From the cell containing the given text, extract its center point as (X, Y) coordinate. 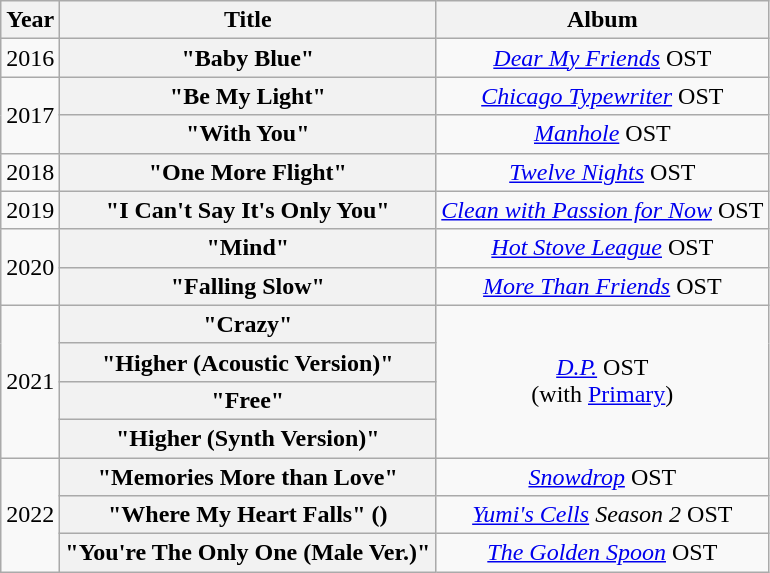
D.P. OST (with Primary) (602, 381)
2021 (30, 381)
Chicago Typewriter OST (602, 96)
Dear My Friends OST (602, 58)
2016 (30, 58)
The Golden Spoon OST (602, 553)
"Higher (Acoustic Version)" (248, 362)
"Higher (Synth Version)" (248, 438)
"I Can't Say It's Only You" (248, 210)
"Mind" (248, 248)
Twelve Nights OST (602, 172)
2019 (30, 210)
2020 (30, 267)
More Than Friends OST (602, 286)
"Where My Heart Falls" () (248, 515)
"You're The Only One (Male Ver.)" (248, 553)
"With You" (248, 134)
Album (602, 20)
Snowdrop OST (602, 477)
2022 (30, 515)
"Free" (248, 400)
"Falling Slow" (248, 286)
2018 (30, 172)
"Be My Light" (248, 96)
2017 (30, 115)
Title (248, 20)
"Crazy" (248, 324)
Year (30, 20)
"Memories More than Love" (248, 477)
Clean with Passion for Now OST (602, 210)
Hot Stove League OST (602, 248)
"Baby Blue" (248, 58)
Manhole OST (602, 134)
Yumi's Cells Season 2 OST (602, 515)
"One More Flight" (248, 172)
